Search for the cell housing the specified text and yield its (x, y) center coordinate. 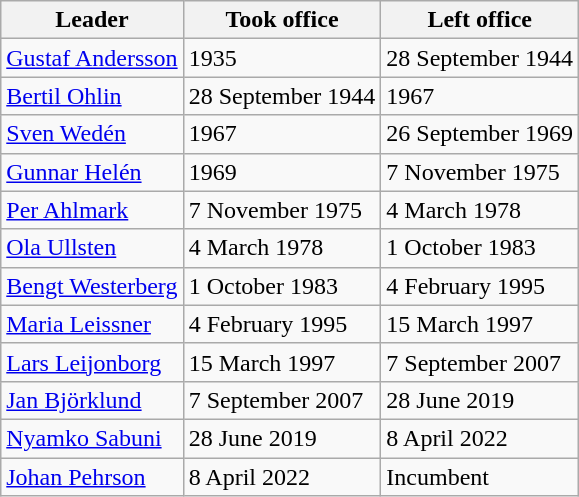
Incumbent (480, 477)
Maria Leissner (92, 324)
1969 (282, 172)
Ola Ullsten (92, 248)
Gunnar Helén (92, 172)
Per Ahlmark (92, 210)
Jan Björklund (92, 400)
Left office (480, 20)
Gustaf Andersson (92, 58)
Johan Pehrson (92, 477)
Bengt Westerberg (92, 286)
Took office (282, 20)
Sven Wedén (92, 134)
Leader (92, 20)
1935 (282, 58)
Lars Leijonborg (92, 362)
Nyamko Sabuni (92, 438)
Bertil Ohlin (92, 96)
26 September 1969 (480, 134)
